Identify which cell holds the provided text, then report its (X, Y) central coordinate. 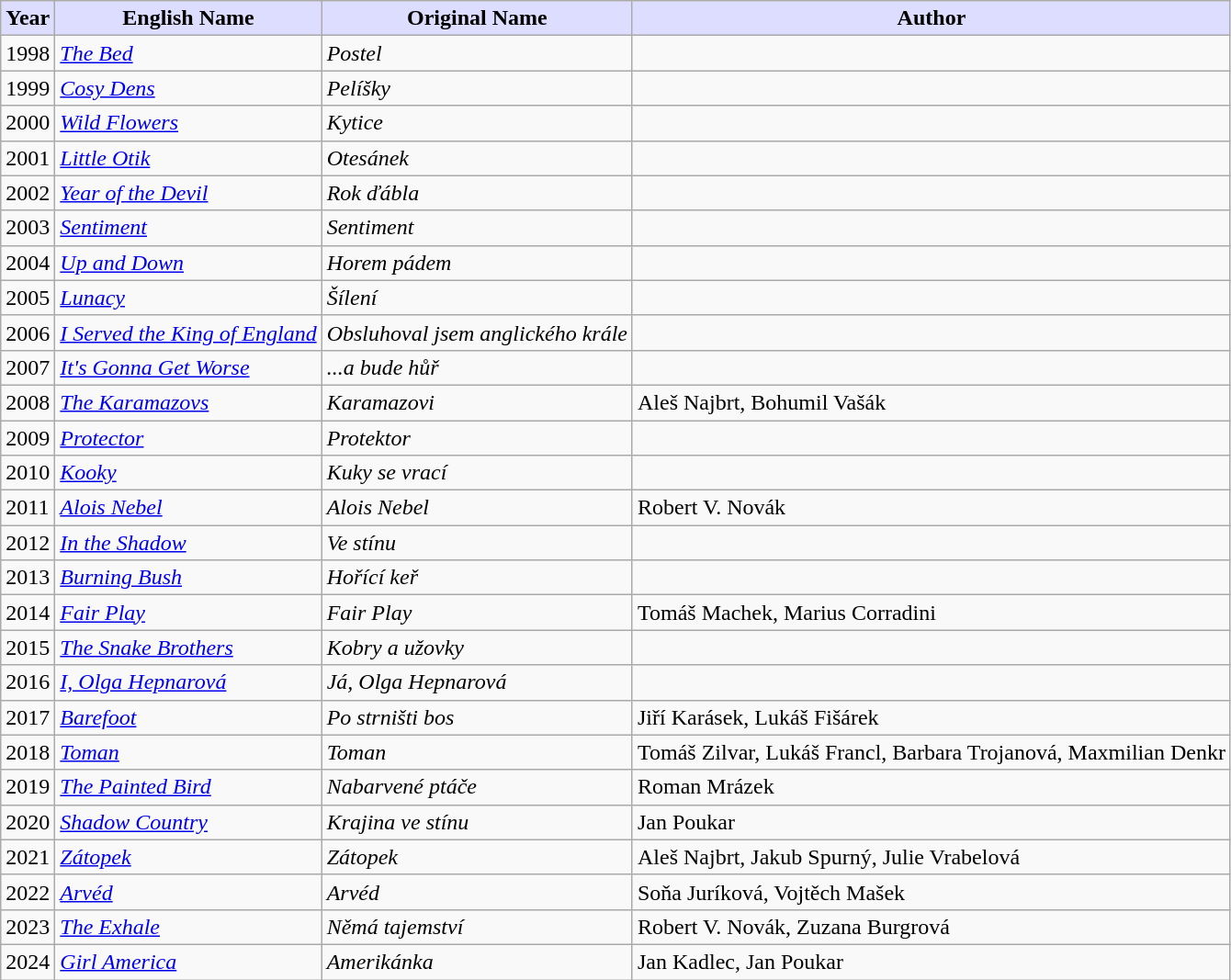
Little Otik (188, 158)
2006 (28, 332)
Original Name (477, 18)
Amerikánka (477, 962)
Protektor (477, 438)
Hořící keř (477, 578)
2001 (28, 158)
2021 (28, 857)
2010 (28, 473)
Barefoot (188, 717)
2003 (28, 228)
Pelíšky (477, 88)
2019 (28, 787)
I, Olga Hepnarová (188, 682)
2008 (28, 402)
Roman Mrázek (932, 787)
Postel (477, 53)
2000 (28, 123)
Horem pádem (477, 263)
It's Gonna Get Worse (188, 367)
Jan Kadlec, Jan Poukar (932, 962)
2009 (28, 438)
The Karamazovs (188, 402)
Burning Bush (188, 578)
Jan Poukar (932, 822)
2024 (28, 962)
Němá tajemství (477, 927)
2012 (28, 543)
Tomáš Zilvar, Lukáš Francl, Barbara Trojanová, Maxmilian Denkr (932, 752)
Obsluhoval jsem anglického krále (477, 332)
Kytice (477, 123)
...a bude hůř (477, 367)
I Served the King of England (188, 332)
Šílení (477, 298)
2022 (28, 892)
Girl America (188, 962)
Year of the Devil (188, 193)
Kobry a užovky (477, 648)
Shadow Country (188, 822)
Cosy Dens (188, 88)
Lunacy (188, 298)
English Name (188, 18)
2007 (28, 367)
Soňa Juríková, Vojtěch Mašek (932, 892)
Wild Flowers (188, 123)
Kuky se vrací (477, 473)
The Bed (188, 53)
2004 (28, 263)
Protector (188, 438)
2002 (28, 193)
Author (932, 18)
Aleš Najbrt, Jakub Spurný, Julie Vrabelová (932, 857)
1998 (28, 53)
Nabarvené ptáče (477, 787)
2017 (28, 717)
The Exhale (188, 927)
Rok ďábla (477, 193)
The Painted Bird (188, 787)
In the Shadow (188, 543)
2005 (28, 298)
Ve stínu (477, 543)
Krajina ve stínu (477, 822)
2020 (28, 822)
Up and Down (188, 263)
2014 (28, 613)
Karamazovi (477, 402)
1999 (28, 88)
Robert V. Novák, Zuzana Burgrová (932, 927)
Tomáš Machek, Marius Corradini (932, 613)
Po strništi bos (477, 717)
Robert V. Novák (932, 508)
Aleš Najbrt, Bohumil Vašák (932, 402)
Year (28, 18)
2013 (28, 578)
2011 (28, 508)
2018 (28, 752)
2015 (28, 648)
Jiří Karásek, Lukáš Fišárek (932, 717)
Otesánek (477, 158)
Kooky (188, 473)
Já, Olga Hepnarová (477, 682)
2016 (28, 682)
The Snake Brothers (188, 648)
2023 (28, 927)
